Output the (X, Y) coordinate of the center of the cell containing the given text.  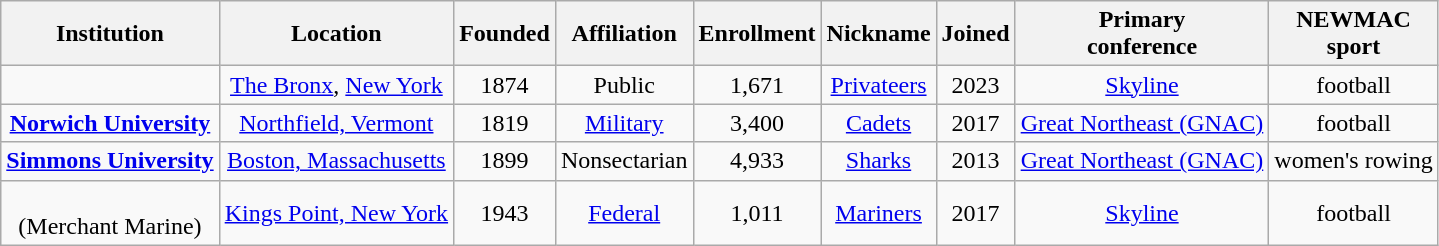
Public (624, 85)
Founded (505, 34)
NEWMACsport (1354, 34)
2023 (976, 85)
Primaryconference (1142, 34)
1,671 (757, 85)
Cadets (878, 123)
Northfield, Vermont (336, 123)
Federal (624, 212)
Kings Point, New York (336, 212)
(Merchant Marine) (110, 212)
Norwich University (110, 123)
1,011 (757, 212)
1943 (505, 212)
Military (624, 123)
Privateers (878, 85)
Affiliation (624, 34)
Enrollment (757, 34)
Simmons University (110, 161)
1819 (505, 123)
Institution (110, 34)
1899 (505, 161)
women's rowing (1354, 161)
2013 (976, 161)
Mariners (878, 212)
Sharks (878, 161)
4,933 (757, 161)
Boston, Massachusetts (336, 161)
Nonsectarian (624, 161)
1874 (505, 85)
The Bronx, New York (336, 85)
3,400 (757, 123)
Location (336, 34)
Joined (976, 34)
Nickname (878, 34)
